Capture the cell that displays the provided text and extract its [X, Y] central coordinate. 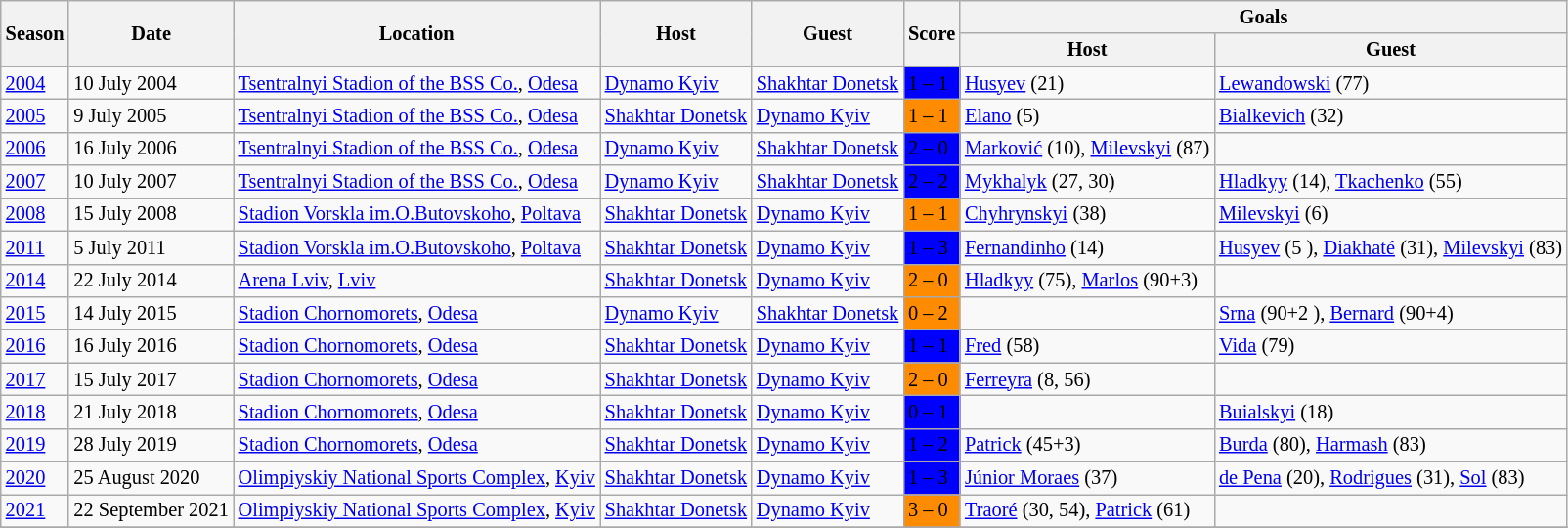
Season [35, 33]
Ferreyra (8, 56) [1087, 379]
2007 [35, 182]
Hladkyy (75), Marlos (90+3) [1087, 281]
3 – 0 [932, 510]
21 July 2018 [151, 412]
22 September 2021 [151, 510]
2011 [35, 247]
Fernandinho (14) [1087, 247]
Vida (79) [1390, 346]
14 July 2015 [151, 313]
2006 [35, 149]
Fred (58) [1087, 346]
Goals [1263, 17]
Location [416, 33]
0 – 1 [932, 412]
1 – 2 [932, 445]
Lewandowski (77) [1390, 83]
2005 [35, 115]
2017 [35, 379]
15 July 2008 [151, 214]
Chyhrynskyi (38) [1087, 214]
Elano (5) [1087, 115]
Srna (90+2 ), Bernard (90+4) [1390, 313]
2016 [35, 346]
2018 [35, 412]
2019 [35, 445]
Júnior Moraes (37) [1087, 478]
2004 [35, 83]
2014 [35, 281]
2020 [35, 478]
2 – 2 [932, 182]
de Pena (20), Rodrigues (31), Sol (83) [1390, 478]
10 July 2004 [151, 83]
Husyev (21) [1087, 83]
Hladkyy (14), Tkachenko (55) [1390, 182]
Burda (80), Harmash (83) [1390, 445]
Score [932, 33]
Arena Lviv, Lviv [416, 281]
25 August 2020 [151, 478]
2021 [35, 510]
2008 [35, 214]
2015 [35, 313]
Milevskyi (6) [1390, 214]
Bialkevich (32) [1390, 115]
9 July 2005 [151, 115]
Traoré (30, 54), Patrick (61) [1087, 510]
Buialskyi (18) [1390, 412]
10 July 2007 [151, 182]
5 July 2011 [151, 247]
Husyev (5 ), Diakhaté (31), Milevskyi (83) [1390, 247]
Date [151, 33]
15 July 2017 [151, 379]
Marković (10), Milevskyi (87) [1087, 149]
16 July 2006 [151, 149]
0 – 2 [932, 313]
22 July 2014 [151, 281]
Patrick (45+3) [1087, 445]
28 July 2019 [151, 445]
Mykhalyk (27, 30) [1087, 182]
16 July 2016 [151, 346]
